Pinpoint the cell where the given text exists, returning its (x, y) midpoint coordinate. 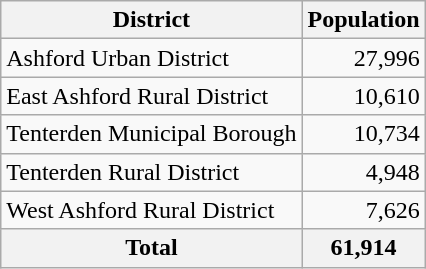
10,734 (364, 134)
10,610 (364, 96)
East Ashford Rural District (152, 96)
27,996 (364, 58)
61,914 (364, 248)
Population (364, 20)
Tenterden Municipal Borough (152, 134)
Tenterden Rural District (152, 172)
7,626 (364, 210)
West Ashford Rural District (152, 210)
Ashford Urban District (152, 58)
District (152, 20)
4,948 (364, 172)
Total (152, 248)
